Scan for the cell matching the given text and deliver its [x, y] coordinate at center. 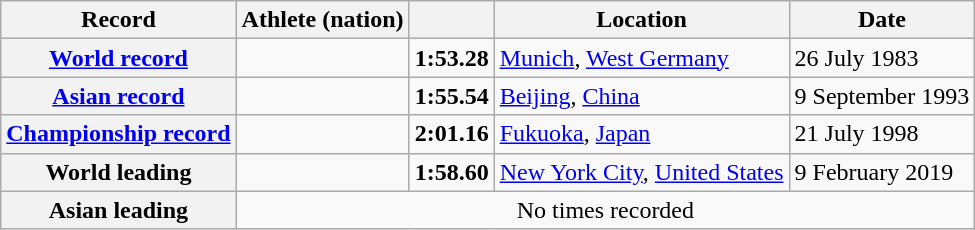
Championship record [118, 134]
Beijing, China [642, 96]
Munich, West Germany [642, 58]
1:55.54 [452, 96]
Record [118, 20]
1:53.28 [452, 58]
Fukuoka, Japan [642, 134]
New York City, United States [642, 172]
Date [882, 20]
9 February 2019 [882, 172]
Location [642, 20]
9 September 1993 [882, 96]
Athlete (nation) [322, 20]
No times recorded [606, 210]
Asian record [118, 96]
2:01.16 [452, 134]
26 July 1983 [882, 58]
21 July 1998 [882, 134]
Asian leading [118, 210]
1:58.60 [452, 172]
World leading [118, 172]
World record [118, 58]
